From the cell containing the given text, extract its center point as [x, y] coordinate. 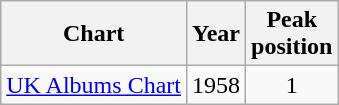
Year [216, 34]
UK Albums Chart [94, 85]
1958 [216, 85]
Peakposition [292, 34]
1 [292, 85]
Chart [94, 34]
